Determine the (x, y) coordinate at the center of the cell enclosing the given text.  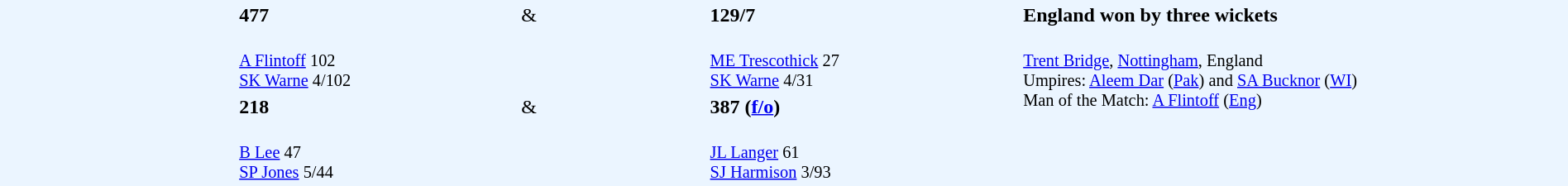
Trent Bridge, Nottingham, England Umpires: Aleem Dar (Pak) and SA Bucknor (WI) Man of the Match: A Flintoff (Eng) (1293, 107)
477 (378, 15)
B Lee 47 SP Jones 5/44 (378, 152)
A Flintoff 102 SK Warne 4/102 (378, 61)
ME Trescothick 27 SK Warne 4/31 (864, 61)
387 (f/o) (864, 107)
129/7 (864, 15)
218 (378, 107)
JL Langer 61 SJ Harmison 3/93 (864, 152)
England won by three wickets (1293, 15)
